Pinpoint the cell where the given text exists, returning its [x, y] midpoint coordinate. 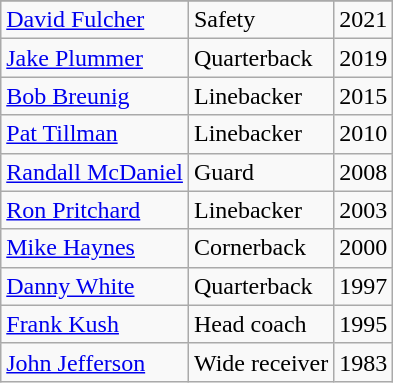
Cornerback [260, 248]
Safety [260, 20]
1983 [364, 362]
Jake Plummer [95, 58]
Ron Pritchard [95, 210]
Frank Kush [95, 324]
David Fulcher [95, 20]
Pat Tillman [95, 134]
2003 [364, 210]
2010 [364, 134]
1997 [364, 286]
Danny White [95, 286]
Bob Breunig [95, 96]
Wide receiver [260, 362]
2000 [364, 248]
2021 [364, 20]
2015 [364, 96]
2008 [364, 172]
Head coach [260, 324]
Randall McDaniel [95, 172]
Mike Haynes [95, 248]
2019 [364, 58]
John Jefferson [95, 362]
Guard [260, 172]
1995 [364, 324]
